From the cell containing the given text, extract its center point as [X, Y] coordinate. 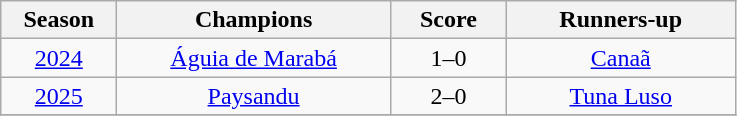
Canaã [620, 58]
1–0 [448, 58]
Águia de Marabá [254, 58]
Score [448, 20]
Champions [254, 20]
Season [59, 20]
2–0 [448, 96]
Tuna Luso [620, 96]
Paysandu [254, 96]
Runners-up [620, 20]
2025 [59, 96]
2024 [59, 58]
